Output the [X, Y] coordinate of the center of the cell containing the given text.  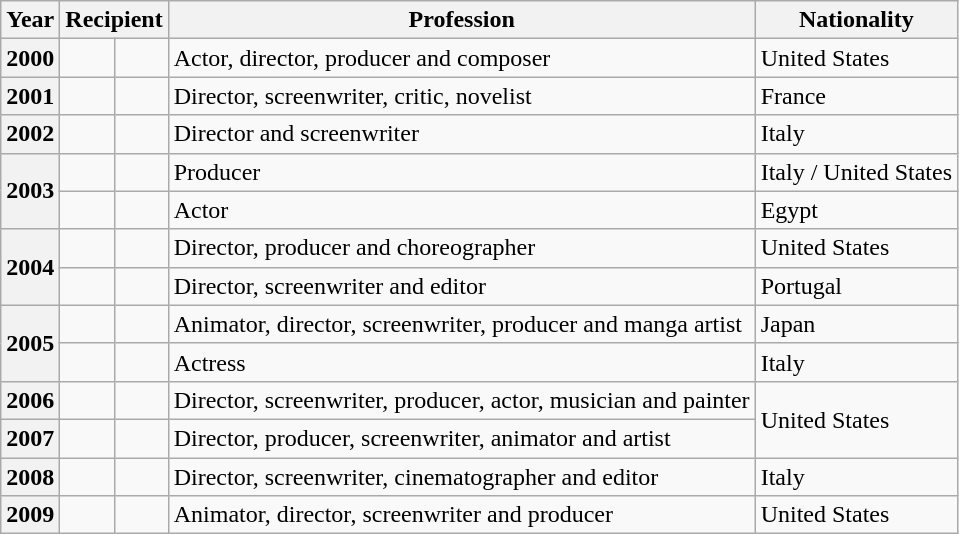
Profession [462, 20]
France [856, 96]
Recipient [114, 20]
2004 [30, 267]
Portugal [856, 286]
Nationality [856, 20]
Director, producer, screenwriter, animator and artist [462, 438]
2000 [30, 58]
Director, screenwriter and editor [462, 286]
Japan [856, 324]
Director, producer and choreographer [462, 248]
Italy / United States [856, 172]
Animator, director, screenwriter and producer [462, 515]
Actor, director, producer and composer [462, 58]
2005 [30, 343]
2009 [30, 515]
Director, screenwriter, producer, actor, musician and painter [462, 400]
2002 [30, 134]
Director, screenwriter, critic, novelist [462, 96]
Actor [462, 210]
Egypt [856, 210]
Actress [462, 362]
Year [30, 20]
2003 [30, 191]
Director, screenwriter, cinematographer and editor [462, 477]
Animator, director, screenwriter, producer and manga artist [462, 324]
2006 [30, 400]
2008 [30, 477]
Director and screenwriter [462, 134]
2007 [30, 438]
Producer [462, 172]
2001 [30, 96]
